Output the [X, Y] coordinate of the center of the cell containing the given text.  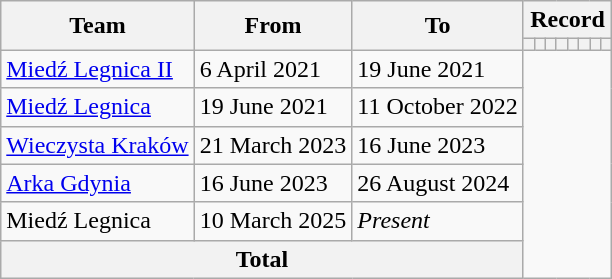
Arka Gdynia [98, 183]
Total [262, 259]
Team [98, 26]
10 March 2025 [273, 221]
6 April 2021 [273, 69]
Miedź Legnica II [98, 69]
To [438, 26]
26 August 2024 [438, 183]
Record [567, 20]
Wieczysta Kraków [98, 145]
11 October 2022 [438, 107]
21 March 2023 [273, 145]
From [273, 26]
Present [438, 221]
